From the cell containing the given text, extract its center point as (x, y) coordinate. 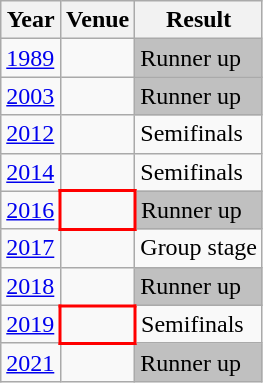
2018 (31, 286)
2003 (31, 96)
1989 (31, 58)
2014 (31, 172)
2021 (31, 362)
Group stage (199, 248)
2019 (31, 324)
Venue (98, 20)
2017 (31, 248)
Year (31, 20)
2016 (31, 210)
Result (199, 20)
2012 (31, 134)
